Return (X, Y) of the center of cell containing provided text 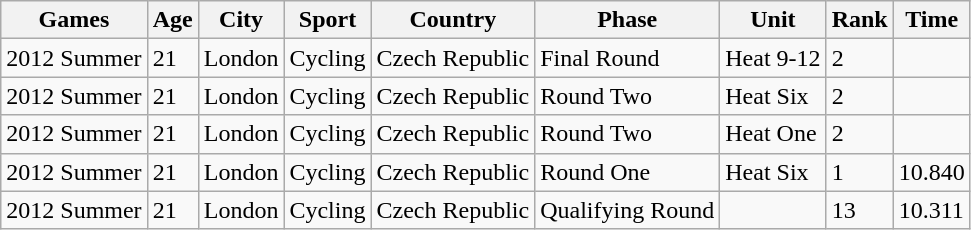
Time (932, 20)
1 (860, 172)
City (241, 20)
Games (74, 20)
10.840 (932, 172)
Unit (773, 20)
Sport (328, 20)
10.311 (932, 210)
Age (172, 20)
Heat 9-12 (773, 58)
Country (453, 20)
Rank (860, 20)
Phase (628, 20)
Qualifying Round (628, 210)
Round One (628, 172)
13 (860, 210)
Heat One (773, 134)
Final Round (628, 58)
